Return the [x, y] coordinate for the center point of the cell that contains the specified text.  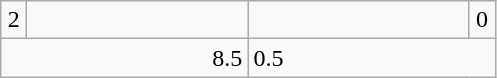
2 [14, 20]
0.5 [372, 58]
8.5 [124, 58]
0 [482, 20]
